Identify which cell holds the provided text, then report its [x, y] central coordinate. 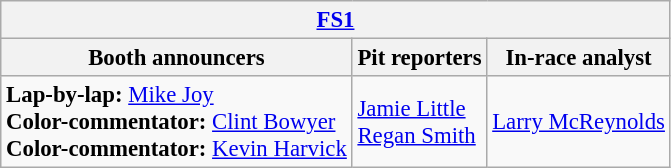
Jamie LittleRegan Smith [420, 122]
FS1 [336, 20]
Booth announcers [176, 58]
Lap-by-lap: Mike JoyColor-commentator: Clint BowyerColor-commentator: Kevin Harvick [176, 122]
In-race analyst [578, 58]
Pit reporters [420, 58]
Larry McReynolds [578, 122]
